Search for the cell housing the specified text and yield its [X, Y] center coordinate. 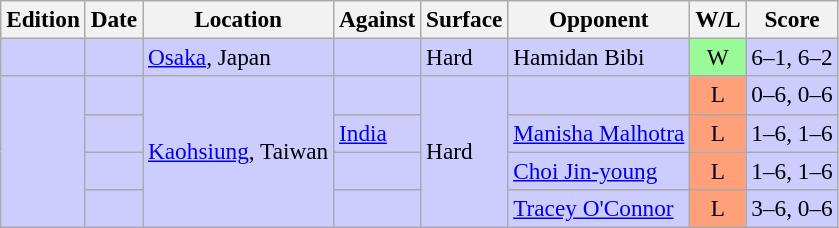
3–6, 0–6 [792, 208]
Tracey O'Connor [599, 208]
6–1, 6–2 [792, 57]
Manisha Malhotra [599, 133]
W/L [718, 19]
Kaohsiung, Taiwan [238, 152]
W [718, 57]
Score [792, 19]
India [378, 133]
Hamidan Bibi [599, 57]
Osaka, Japan [238, 57]
Against [378, 19]
0–6, 0–6 [792, 95]
Location [238, 19]
Date [114, 19]
Choi Jin-young [599, 170]
Opponent [599, 19]
Surface [464, 19]
Edition [44, 19]
